Provide the [x, y] coordinate of the cell's center where the given text is located.  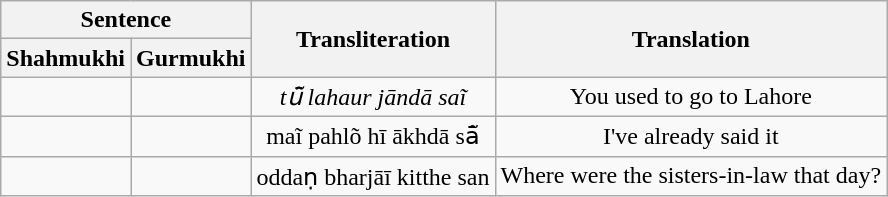
I've already said it [691, 136]
Transliteration [373, 39]
Where were the sisters-in-law that day? [691, 176]
Shahmukhi [66, 58]
You used to go to Lahore [691, 97]
Gurmukhi [191, 58]
maĩ pahlõ hī ākhdā sā̃ [373, 136]
Translation [691, 39]
oddaṇ bharjāī kitthe san [373, 176]
tū̃ lahaur jāndā saĩ [373, 97]
Sentence [126, 20]
